Return the [x, y] coordinate for the center point of the cell that contains the specified text.  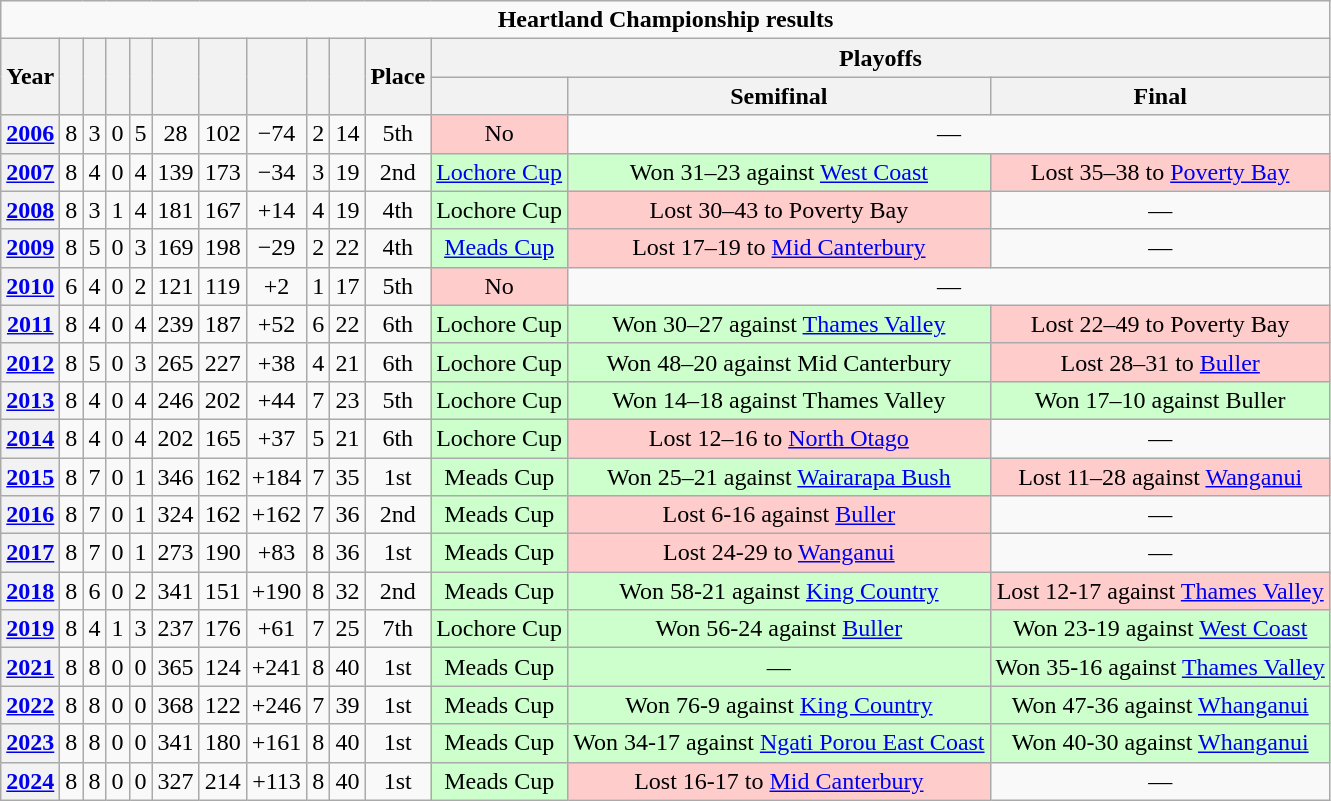
176 [222, 629]
246 [176, 400]
Final [1160, 96]
+83 [276, 553]
121 [176, 286]
Playoffs [881, 58]
2014 [30, 438]
324 [176, 515]
2023 [30, 743]
+246 [276, 705]
+241 [276, 667]
273 [176, 553]
Lost 28–31 to Buller [1160, 362]
−74 [276, 134]
+161 [276, 743]
+2 [276, 286]
124 [222, 667]
Lost 12–16 to North Otago [779, 438]
+190 [276, 591]
2010 [30, 286]
2007 [30, 172]
Place [398, 77]
237 [176, 629]
122 [222, 705]
−29 [276, 248]
2016 [30, 515]
Lost 24-29 to Wanganui [779, 553]
239 [176, 324]
Won 47-36 against Whanganui [1160, 705]
327 [176, 781]
139 [176, 172]
Won 40-30 against Whanganui [1160, 743]
173 [222, 172]
+113 [276, 781]
2006 [30, 134]
265 [176, 362]
119 [222, 286]
2017 [30, 553]
346 [176, 477]
Lost 12-17 against Thames Valley [1160, 591]
190 [222, 553]
Lost 17–19 to Mid Canterbury [779, 248]
2013 [30, 400]
Won 58-21 against King Country [779, 591]
Won 31–23 against West Coast [779, 172]
Won 14–18 against Thames Valley [779, 400]
169 [176, 248]
198 [222, 248]
214 [222, 781]
23 [348, 400]
Won 76-9 against King Country [779, 705]
+44 [276, 400]
Won 25–21 against Wairarapa Bush [779, 477]
2008 [30, 210]
7th [398, 629]
Year [30, 77]
+38 [276, 362]
28 [176, 134]
Won 23-19 against West Coast [1160, 629]
−34 [276, 172]
+37 [276, 438]
+14 [276, 210]
Lost 30–43 to Poverty Bay [779, 210]
Lost 6-16 against Buller [779, 515]
Lost 22–49 to Poverty Bay [1160, 324]
2012 [30, 362]
2024 [30, 781]
32 [348, 591]
25 [348, 629]
Won 34-17 against Ngati Porou East Coast [779, 743]
+52 [276, 324]
Lost 16-17 to Mid Canterbury [779, 781]
Won 17–10 against Buller [1160, 400]
102 [222, 134]
2019 [30, 629]
227 [222, 362]
368 [176, 705]
17 [348, 286]
2022 [30, 705]
2011 [30, 324]
165 [222, 438]
151 [222, 591]
14 [348, 134]
2021 [30, 667]
Won 30–27 against Thames Valley [779, 324]
Won 48–20 against Mid Canterbury [779, 362]
+184 [276, 477]
181 [176, 210]
Won 35-16 against Thames Valley [1160, 667]
2018 [30, 591]
2015 [30, 477]
Semifinal [779, 96]
35 [348, 477]
Lost 11–28 against Wanganui [1160, 477]
Heartland Championship results [666, 20]
167 [222, 210]
Won 56-24 against Buller [779, 629]
39 [348, 705]
365 [176, 667]
180 [222, 743]
+162 [276, 515]
Lost 35–38 to Poverty Bay [1160, 172]
187 [222, 324]
+61 [276, 629]
2009 [30, 248]
